Search for the cell housing the specified text and yield its (x, y) center coordinate. 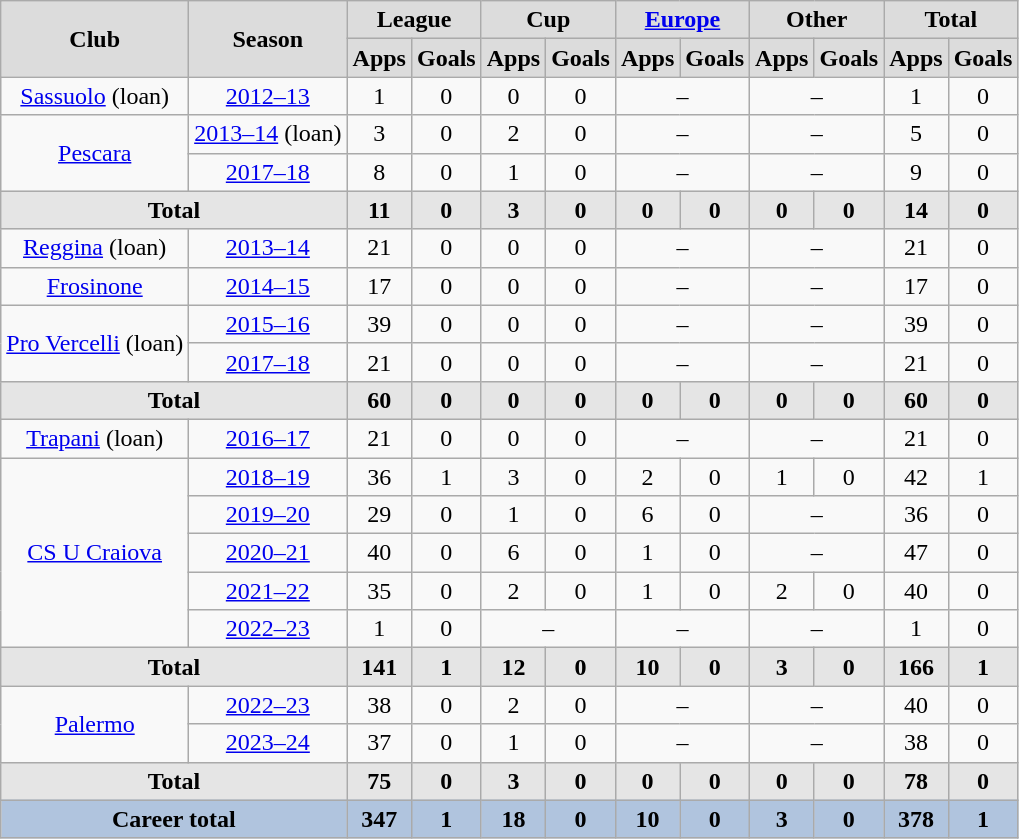
CS U Craiova (95, 553)
Other (817, 20)
League (414, 20)
42 (916, 477)
Club (95, 39)
18 (513, 819)
378 (916, 819)
Sassuolo (loan) (95, 96)
75 (379, 781)
14 (916, 210)
Season (268, 39)
2014–15 (268, 286)
Frosinone (95, 286)
2023–24 (268, 743)
35 (379, 591)
78 (916, 781)
Career total (174, 819)
Europe (682, 20)
2020–21 (268, 553)
5 (916, 134)
29 (379, 515)
Pro Vercelli (loan) (95, 343)
2018–19 (268, 477)
9 (916, 172)
2015–16 (268, 324)
47 (916, 553)
141 (379, 667)
2019–20 (268, 515)
2013–14 (loan) (268, 134)
2016–17 (268, 438)
37 (379, 743)
2021–22 (268, 591)
2012–13 (268, 96)
Palermo (95, 724)
12 (513, 667)
2013–14 (268, 248)
Reggina (loan) (95, 248)
Trapani (loan) (95, 438)
166 (916, 667)
Cup (548, 20)
347 (379, 819)
Pescara (95, 153)
8 (379, 172)
11 (379, 210)
